Scan for the cell matching the given text and deliver its (x, y) coordinate at center. 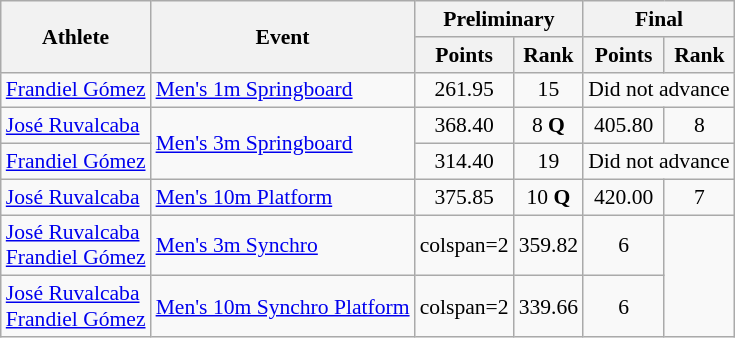
8 Q (548, 126)
261.95 (464, 90)
15 (548, 90)
339.66 (548, 306)
8 (700, 126)
Athlete (76, 36)
Men's 10m Platform (283, 197)
Final (659, 19)
10 Q (548, 197)
Men's 3m Synchro (283, 246)
420.00 (624, 197)
314.40 (464, 162)
375.85 (464, 197)
Men's 10m Synchro Platform (283, 306)
Preliminary (500, 19)
19 (548, 162)
Event (283, 36)
405.80 (624, 126)
368.40 (464, 126)
Men's 1m Springboard (283, 90)
359.82 (548, 246)
Men's 3m Springboard (283, 144)
7 (700, 197)
